Provide the [X, Y] coordinate of the cell's center where the given text is located.  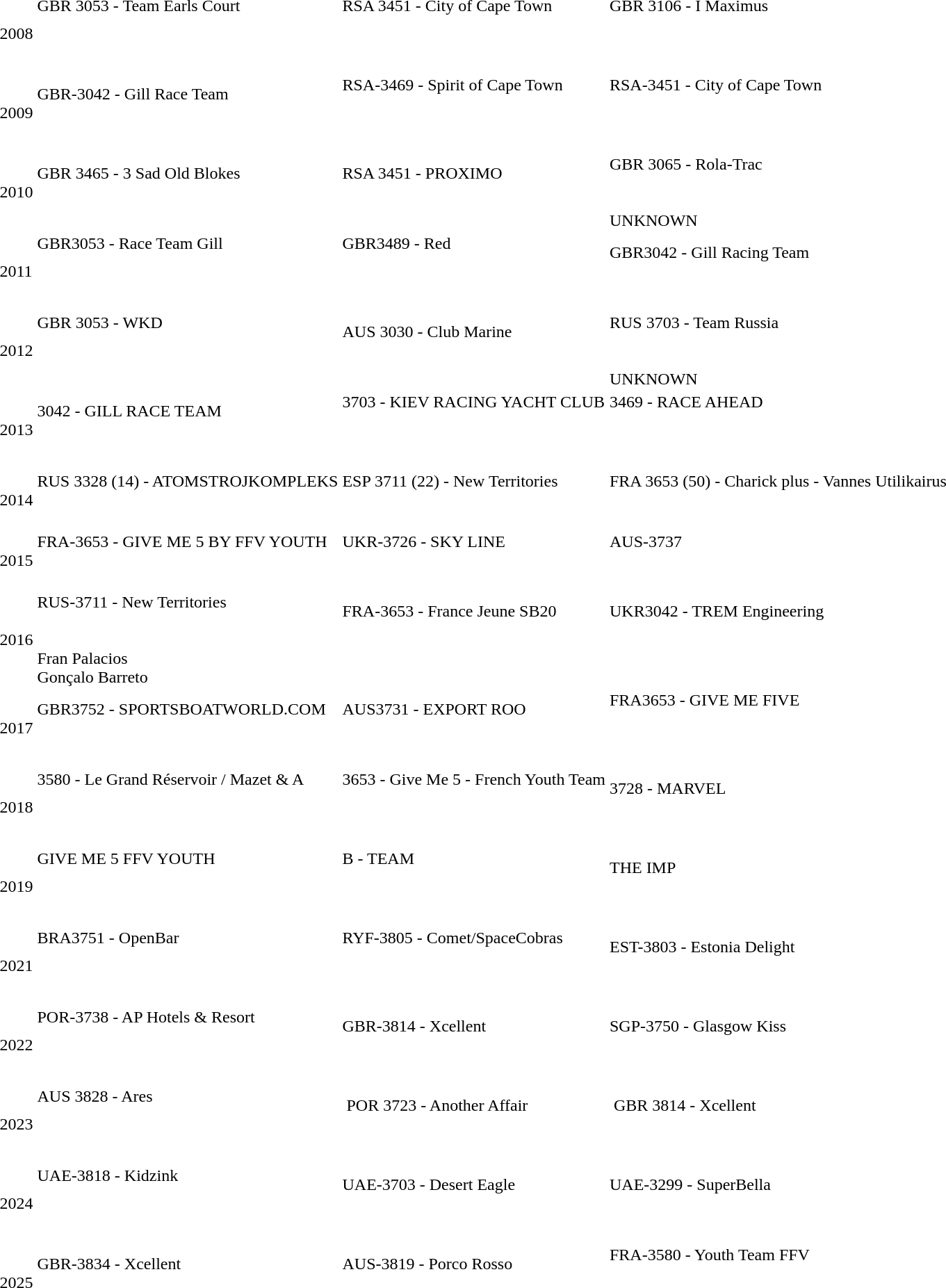
FRA-3653 - GIVE ME 5 BY FFV YOUTH [188, 560]
RUS-3711 - New TerritoriesFran PalaciosGonçalo Barreto [188, 639]
RSA-3469 - Spirit of Cape Town [474, 113]
UKR-3726 - SKY LINE [474, 560]
BRA3751 - OpenBar [188, 966]
3042 - GILL RACE TEAM [188, 430]
ESP 3711 (22) - New Territories [474, 500]
AUS 3030 - Club Marine [474, 350]
GBR-3042 - Gill Race Team [188, 113]
GBR 3465 - 3 Sad Old Blokes [188, 192]
POR-3738 - AP Hotels & Resort [188, 1045]
B - TEAM [474, 887]
UAE-3703 - Desert Eagle [474, 1204]
3703 - KIEV RACING YACHT CLUB [474, 430]
RUS 3328 (14) - ATOMSTROJKOMPLEKS [188, 500]
GBR 3053 - WKD [188, 350]
GBR3489 - Red [474, 271]
GBR3053 - Race Team Gill [188, 271]
3580 - Le Grand Réservoir / Mazet & A [188, 808]
FRA-3653 - France Jeune SB20 [474, 639]
GBR-3814 - Xcellent [474, 1045]
3653 - Give Me 5 - French Youth Team [474, 808]
GBR3752 - SPORTSBOATWORLD.COM [188, 728]
POR 3723 - Another Affair [474, 1125]
AUS 3828 - Ares [188, 1125]
AUS3731 - EXPORT ROO [474, 728]
UAE-3818 - Kidzink [188, 1204]
RYF-3805 - Comet/SpaceCobras [474, 966]
RSA 3451 - PROXIMO [474, 192]
GIVE ME 5 FFV YOUTH [188, 887]
